Output the [x, y] coordinate of the center of the cell containing the given text.  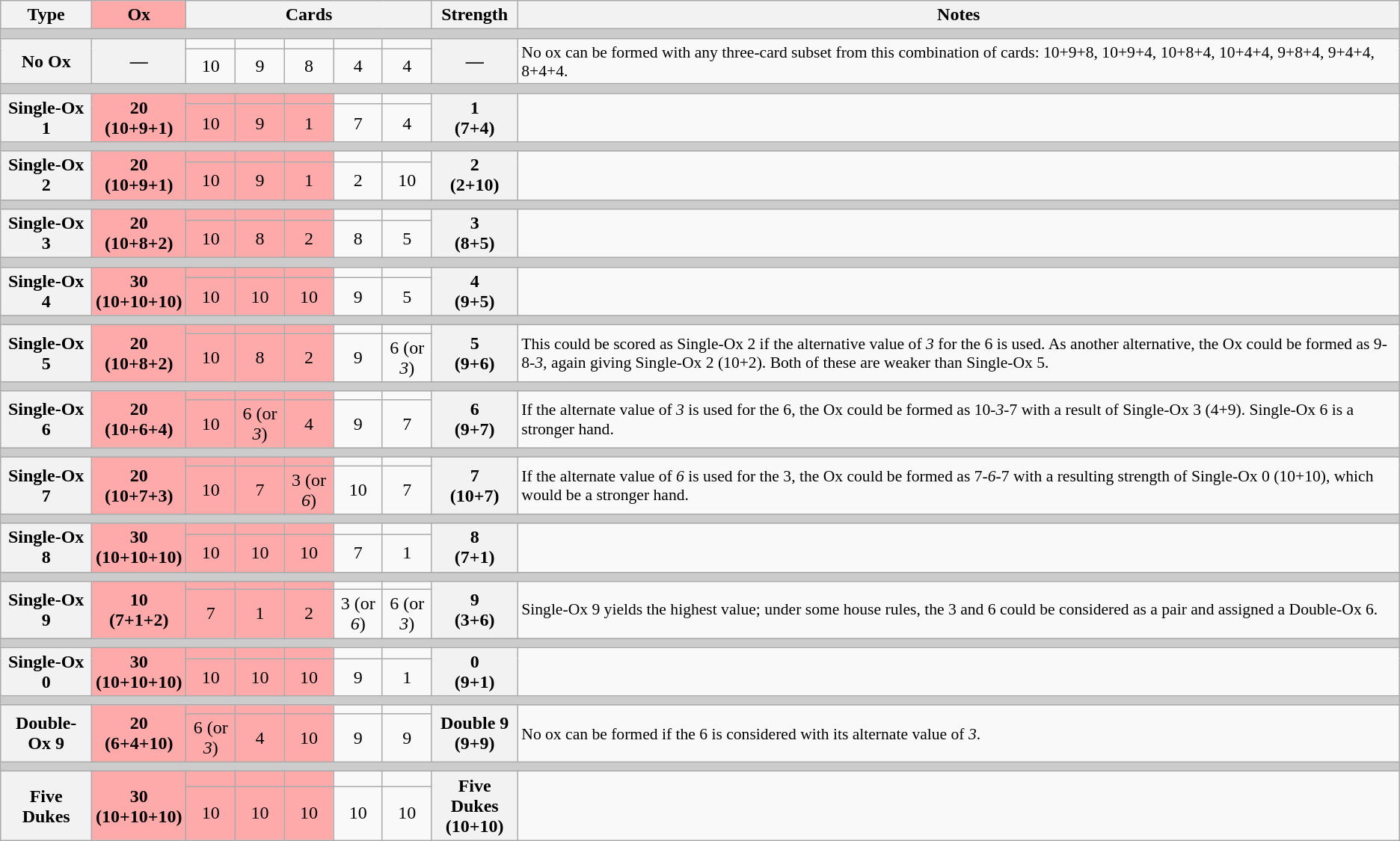
No ox can be formed with any three-card subset from this combination of cards: 10+9+8, 10+9+4, 10+8+4, 10+4+4, 9+8+4, 9+4+4, 8+4+4. [959, 61]
6(9+7) [474, 419]
5(9+6) [474, 353]
Strength [474, 15]
8(7+1) [474, 547]
4(9+5) [474, 292]
Single-Ox 6 [46, 419]
20(10+7+3) [139, 485]
7(10+7) [474, 485]
Single-Ox 2 [46, 175]
Single-Ox 3 [46, 233]
No Ox [46, 61]
9(3+6) [474, 609]
Cards [309, 15]
10(7+1+2) [139, 609]
Notes [959, 15]
Five Dukes [46, 806]
3(8+5) [474, 233]
20(10+6+4) [139, 419]
If the alternate value of 3 is used for the 6, the Ox could be formed as 10-3-7 with a result of Single-Ox 3 (4+9). Single-Ox 6 is a stronger hand. [959, 419]
Type [46, 15]
No ox can be formed if the 6 is considered with its alternate value of 3. [959, 733]
Single-Ox 7 [46, 485]
0(9+1) [474, 671]
Single-Ox 1 [46, 118]
Double 9(9+9) [474, 733]
Single-Ox 4 [46, 292]
Single-Ox 5 [46, 353]
Five Dukes(10+10) [474, 806]
Double-Ox 9 [46, 733]
Ox [139, 15]
Single-Ox 9 [46, 609]
Single-Ox 8 [46, 547]
1(7+4) [474, 118]
2(2+10) [474, 175]
20(6+4+10) [139, 733]
Single-Ox 9 yields the highest value; under some house rules, the 3 and 6 could be considered as a pair and assigned a Double-Ox 6. [959, 609]
Single-Ox 0 [46, 671]
